Locate the cell with the specified text and output its [X, Y] center coordinate. 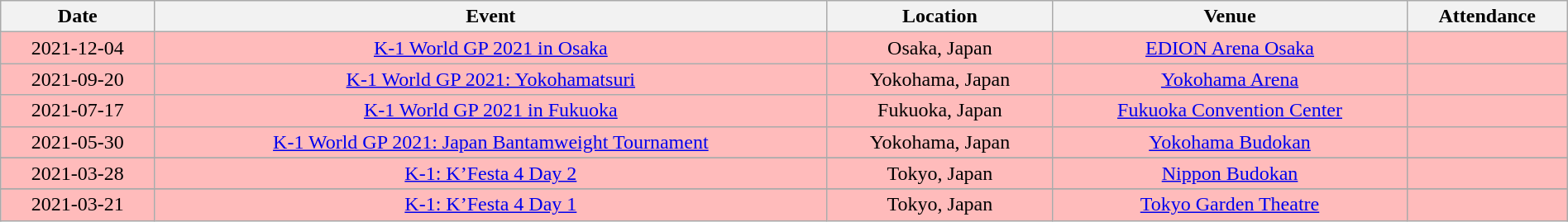
K-1 World GP 2021: Yokohamatsuri [491, 79]
Location [939, 17]
2021-07-17 [78, 111]
Venue [1230, 17]
2021-05-30 [78, 142]
Osaka, Japan [939, 48]
K-1 World GP 2021: Japan Bantamweight Tournament [491, 142]
Tokyo Garden Theatre [1230, 205]
Fukuoka, Japan [939, 111]
Date [78, 17]
K-1 World GP 2021 in Osaka [491, 48]
Yokohama Budokan [1230, 142]
K-1 World GP 2021 in Fukuoka [491, 111]
Fukuoka Convention Center [1230, 111]
2021-09-20 [78, 79]
K-1: K’Festa 4 Day 1 [491, 205]
2021-03-28 [78, 173]
EDION Arena Osaka [1230, 48]
Nippon Budokan [1230, 173]
Event [491, 17]
2021-12-04 [78, 48]
K-1: K’Festa 4 Day 2 [491, 173]
2021-03-21 [78, 205]
Yokohama Arena [1230, 79]
Attendance [1487, 17]
